Extract the [X, Y] coordinate from the center of the cell holding the provided text.  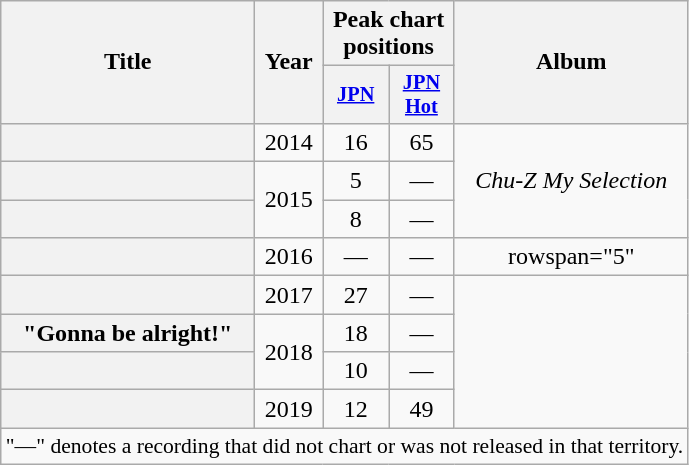
Album [571, 62]
Year [289, 62]
2014 [289, 142]
"—" denotes a recording that did not chart or was not released in that territory. [345, 446]
2015 [289, 200]
2017 [289, 295]
Title [128, 62]
JPNHot [422, 95]
2016 [289, 257]
16 [356, 142]
2018 [289, 352]
Chu-Z My Selection [571, 180]
49 [422, 409]
65 [422, 142]
"Gonna be alright!" [128, 333]
rowspan="5" [571, 257]
8 [356, 219]
5 [356, 181]
JPN [356, 95]
2019 [289, 409]
27 [356, 295]
Peak chart positions [388, 34]
10 [356, 371]
12 [356, 409]
18 [356, 333]
